Detect which cell encompasses the target text, then output its [x, y] center coordinate. 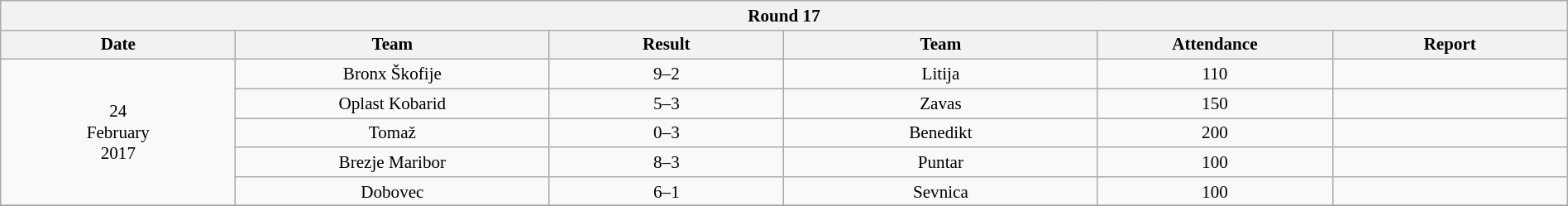
Sevnica [941, 190]
Dobovec [392, 190]
Puntar [941, 162]
Oplast Kobarid [392, 103]
Round 17 [784, 15]
Benedikt [941, 132]
Zavas [941, 103]
24 February 2017 [118, 132]
Result [667, 45]
Bronx Škofije [392, 74]
Litija [941, 74]
6–1 [667, 190]
Attendance [1215, 45]
110 [1215, 74]
8–3 [667, 162]
9–2 [667, 74]
150 [1215, 103]
Brezje Maribor [392, 162]
0–3 [667, 132]
200 [1215, 132]
Date [118, 45]
Report [1450, 45]
5–3 [667, 103]
Tomaž [392, 132]
